Determine the (x, y) coordinate at the center of the cell enclosing the given text.  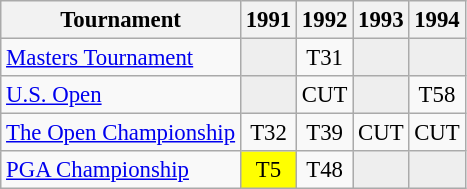
1992 (325, 20)
T5 (268, 170)
The Open Championship (121, 133)
T31 (325, 58)
T39 (325, 133)
PGA Championship (121, 170)
1994 (437, 20)
T58 (437, 95)
Masters Tournament (121, 58)
1991 (268, 20)
U.S. Open (121, 95)
T32 (268, 133)
1993 (381, 20)
Tournament (121, 20)
T48 (325, 170)
